For the text-containing cell, return its midpoint in (x, y) coordinate format. 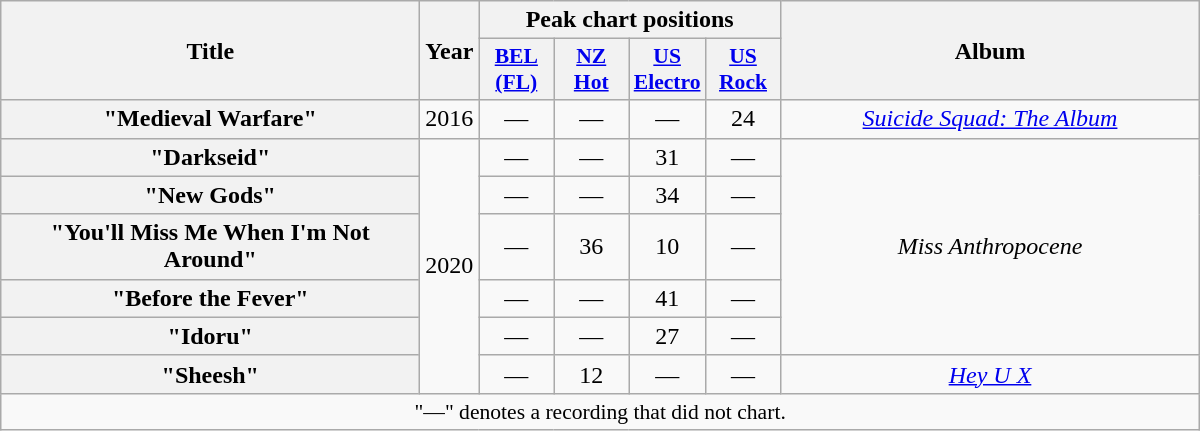
Album (990, 50)
Suicide Squad: The Album (990, 119)
"Darkseid" (210, 157)
"Medieval Warfare" (210, 119)
2020 (450, 266)
Peak chart positions (630, 20)
USElectro (668, 70)
31 (668, 157)
BEL(FL) (516, 70)
USRock (744, 70)
NZHot (592, 70)
"New Gods" (210, 195)
2016 (450, 119)
"Before the Fever" (210, 298)
12 (592, 374)
36 (592, 246)
Miss Anthropocene (990, 246)
Hey U X (990, 374)
"Idoru" (210, 336)
24 (744, 119)
10 (668, 246)
41 (668, 298)
27 (668, 336)
Year (450, 50)
"—" denotes a recording that did not chart. (600, 411)
"Sheesh" (210, 374)
Title (210, 50)
34 (668, 195)
"You'll Miss Me When I'm Not Around" (210, 246)
